Output the [X, Y] coordinate of the center of the cell containing the given text.  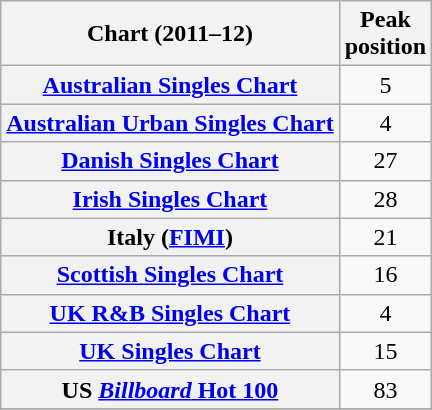
UK Singles Chart [170, 351]
Scottish Singles Chart [170, 275]
Australian Singles Chart [170, 85]
15 [385, 351]
Danish Singles Chart [170, 161]
Irish Singles Chart [170, 199]
Italy (FIMI) [170, 237]
16 [385, 275]
UK R&B Singles Chart [170, 313]
21 [385, 237]
27 [385, 161]
Australian Urban Singles Chart [170, 123]
Peakposition [385, 34]
US Billboard Hot 100 [170, 389]
Chart (2011–12) [170, 34]
83 [385, 389]
5 [385, 85]
28 [385, 199]
